Identify which cell holds the provided text, then report its [X, Y] central coordinate. 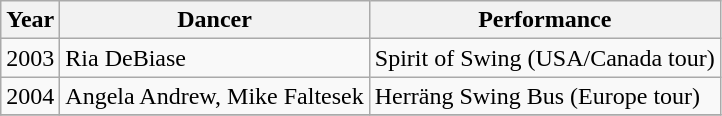
Angela Andrew, Mike Faltesek [214, 96]
Performance [544, 20]
Spirit of Swing (USA/Canada tour) [544, 58]
Herräng Swing Bus (Europe tour) [544, 96]
2004 [30, 96]
Year [30, 20]
Dancer [214, 20]
Ria DeBiase [214, 58]
2003 [30, 58]
